Find where the given text appears and provide that cell's center as [x, y] coordinate. 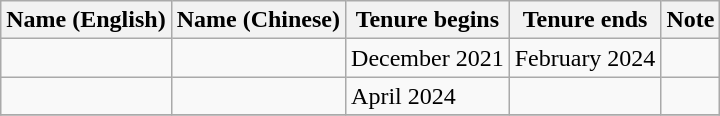
Name (Chinese) [258, 20]
April 2024 [428, 96]
December 2021 [428, 58]
Tenure begins [428, 20]
Name (English) [86, 20]
Tenure ends [585, 20]
Note [690, 20]
February 2024 [585, 58]
